Return the (x, y) coordinate for the center point of the cell that contains the specified text.  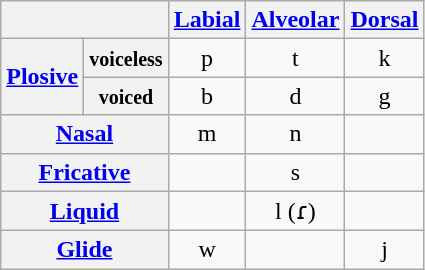
g (384, 96)
voiceless (126, 58)
Nasal (84, 134)
Glide (84, 250)
d (296, 96)
m (207, 134)
p (207, 58)
s (296, 172)
w (207, 250)
l (ɾ) (296, 211)
Labial (207, 20)
n (296, 134)
Alveolar (296, 20)
Liquid (84, 211)
Plosive (42, 77)
Dorsal (384, 20)
voiced (126, 96)
k (384, 58)
b (207, 96)
j (384, 250)
t (296, 58)
Fricative (84, 172)
